Pinpoint the cell where the given text exists, returning its (X, Y) midpoint coordinate. 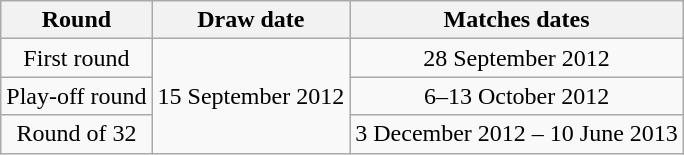
Draw date (251, 20)
3 December 2012 – 10 June 2013 (517, 134)
15 September 2012 (251, 96)
Round of 32 (76, 134)
Round (76, 20)
Matches dates (517, 20)
First round (76, 58)
6–13 October 2012 (517, 96)
28 September 2012 (517, 58)
Play-off round (76, 96)
